Search for the cell housing the specified text and yield its (X, Y) center coordinate. 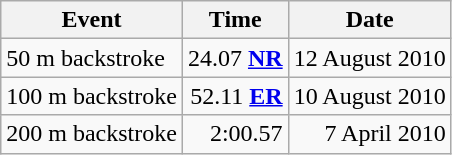
Time (235, 20)
52.11 ER (235, 96)
7 April 2010 (370, 134)
200 m backstroke (92, 134)
12 August 2010 (370, 58)
10 August 2010 (370, 96)
Date (370, 20)
100 m backstroke (92, 96)
24.07 NR (235, 58)
2:00.57 (235, 134)
Event (92, 20)
50 m backstroke (92, 58)
